Return the (X, Y) coordinate for the center point of the cell that contains the specified text.  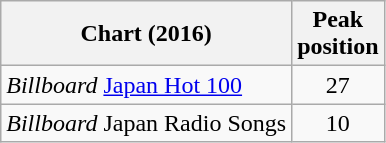
Peakposition (338, 34)
Chart (2016) (146, 34)
Billboard Japan Radio Songs (146, 123)
Billboard Japan Hot 100 (146, 85)
10 (338, 123)
27 (338, 85)
